Pinpoint the cell where the given text exists, returning its [x, y] midpoint coordinate. 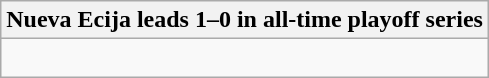
Nueva Ecija leads 1–0 in all-time playoff series [245, 20]
